Return [x, y] of the center of cell containing provided text 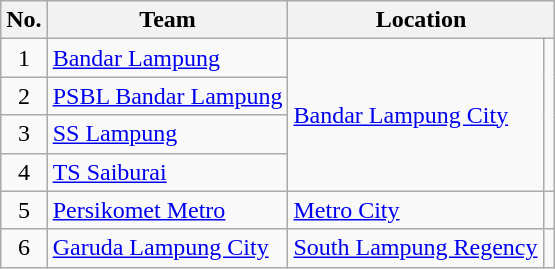
Persikomet Metro [168, 210]
No. [24, 20]
1 [24, 58]
Bandar Lampung [168, 58]
SS Lampung [168, 134]
3 [24, 134]
PSBL Bandar Lampung [168, 96]
Garuda Lampung City [168, 248]
Bandar Lampung City [416, 115]
Team [168, 20]
South Lampung Regency [416, 248]
2 [24, 96]
6 [24, 248]
5 [24, 210]
Location [421, 20]
4 [24, 172]
TS Saiburai [168, 172]
Metro City [416, 210]
